Determine the [x, y] coordinate at the center of the cell enclosing the given text.  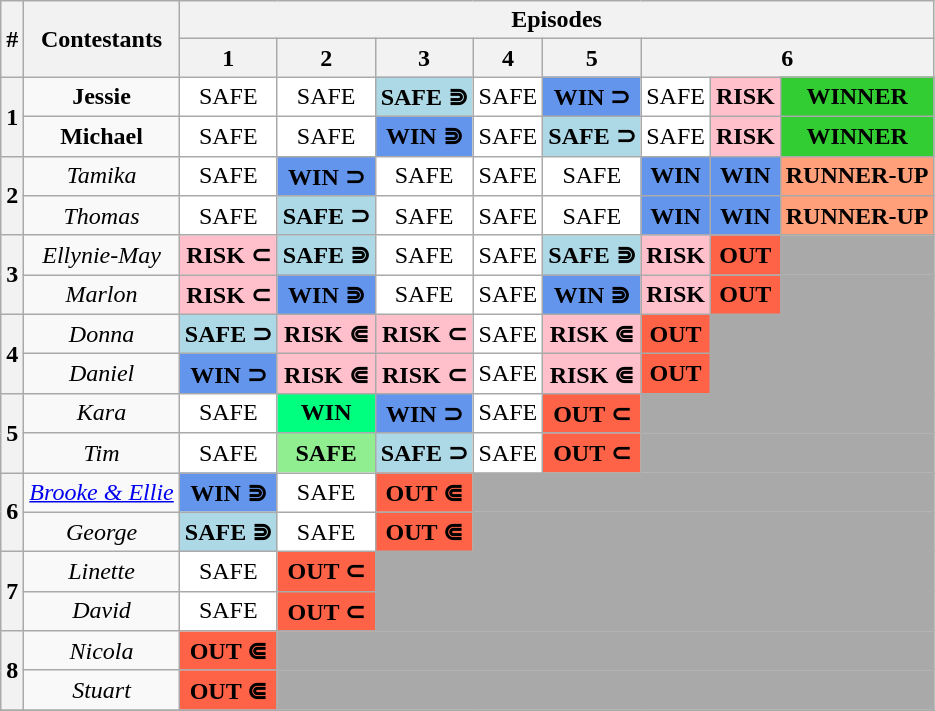
David [102, 611]
Episodes [556, 20]
Contestants [102, 39]
8 [12, 670]
Thomas [102, 216]
Michael [102, 136]
Brooke & Ellie [102, 492]
Tim [102, 453]
Donna [102, 334]
# [12, 39]
Tamika [102, 176]
Stuart [102, 690]
7 [12, 592]
Ellynie-May [102, 255]
Kara [102, 413]
Nicola [102, 651]
Jessie [102, 97]
George [102, 532]
Linette [102, 572]
Marlon [102, 295]
Daniel [102, 374]
